For the text-containing cell, return its midpoint in [X, Y] coordinate format. 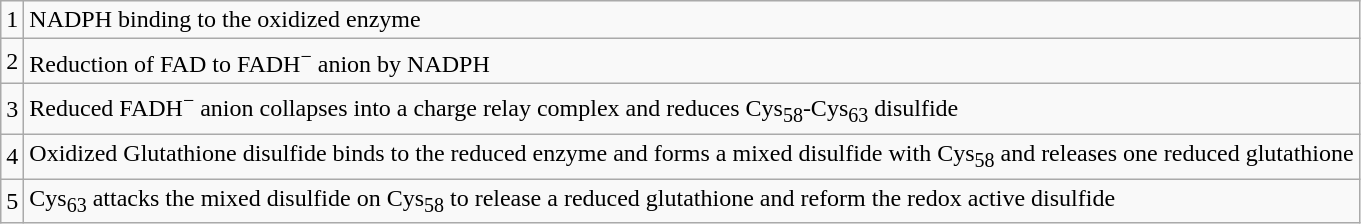
2 [12, 62]
5 [12, 201]
Oxidized Glutathione disulfide binds to the reduced enzyme and forms a mixed disulfide with Cys58 and releases one reduced glutathione [692, 156]
Cys63 attacks the mixed disulfide on Cys58 to release a reduced glutathione and reform the redox active disulfide [692, 201]
Reduction of FAD to FADH− anion by NADPH [692, 62]
1 [12, 20]
NADPH binding to the oxidized enzyme [692, 20]
Reduced FADH− anion collapses into a charge relay complex and reduces Cys58-Cys63 disulfide [692, 108]
4 [12, 156]
3 [12, 108]
